Locate the cell with the specified text and output its [X, Y] center coordinate. 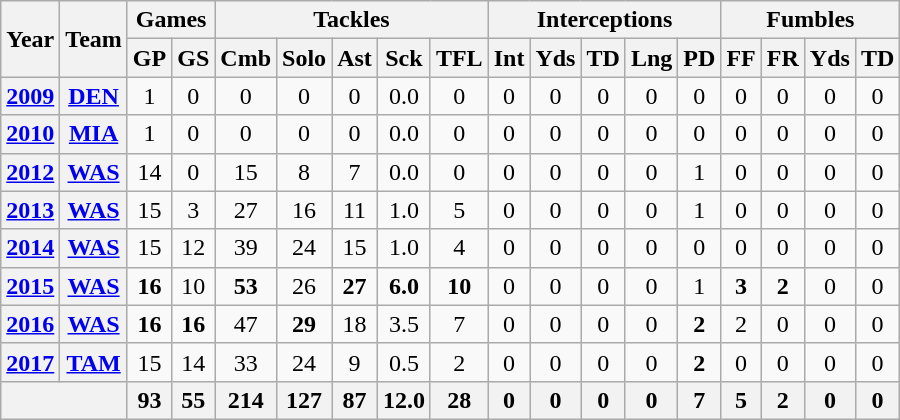
39 [246, 248]
11 [355, 210]
127 [304, 400]
2009 [30, 96]
Fumbles [810, 20]
53 [246, 286]
2014 [30, 248]
2015 [30, 286]
12 [194, 248]
26 [304, 286]
2012 [30, 172]
87 [355, 400]
4 [459, 248]
0.5 [404, 362]
PD [700, 58]
2010 [30, 134]
Cmb [246, 58]
2017 [30, 362]
Year [30, 39]
47 [246, 324]
8 [304, 172]
Sck [404, 58]
28 [459, 400]
Team [94, 39]
33 [246, 362]
Int [509, 58]
TFL [459, 58]
Interceptions [604, 20]
TAM [94, 362]
Lng [651, 58]
Ast [355, 58]
Solo [304, 58]
GP [149, 58]
FR [782, 58]
DEN [94, 96]
55 [194, 400]
3.5 [404, 324]
93 [149, 400]
12.0 [404, 400]
MIA [94, 134]
18 [355, 324]
FF [741, 58]
214 [246, 400]
Games [170, 20]
9 [355, 362]
2013 [30, 210]
29 [304, 324]
6.0 [404, 286]
2016 [30, 324]
Tackles [352, 20]
GS [194, 58]
